Search for the cell housing the specified text and yield its [x, y] center coordinate. 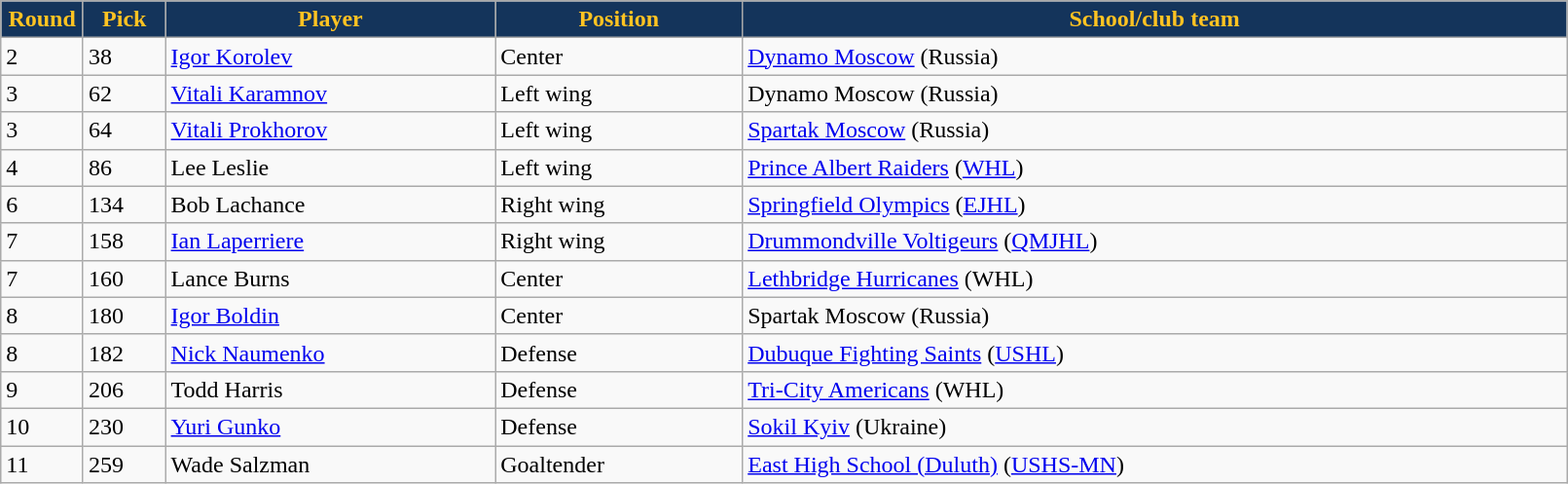
64 [125, 130]
134 [125, 205]
9 [43, 390]
Round [43, 19]
Pick [125, 19]
Sokil Kyiv (Ukraine) [1154, 427]
180 [125, 316]
Goaltender [619, 465]
Vitali Karamnov [331, 93]
Todd Harris [331, 390]
Bob Lachance [331, 205]
Nick Naumenko [331, 353]
Dubuque Fighting Saints (USHL) [1154, 353]
Lance Burns [331, 279]
Igor Korolev [331, 56]
Position [619, 19]
Tri-City Americans (WHL) [1154, 390]
158 [125, 242]
182 [125, 353]
Lee Leslie [331, 168]
4 [43, 168]
10 [43, 427]
Vitali Prokhorov [331, 130]
East High School (Duluth) (USHS-MN) [1154, 465]
230 [125, 427]
62 [125, 93]
Prince Albert Raiders (WHL) [1154, 168]
Wade Salzman [331, 465]
259 [125, 465]
2 [43, 56]
206 [125, 390]
Igor Boldin [331, 316]
Ian Laperriere [331, 242]
38 [125, 56]
86 [125, 168]
School/club team [1154, 19]
11 [43, 465]
Springfield Olympics (EJHL) [1154, 205]
Player [331, 19]
6 [43, 205]
160 [125, 279]
Lethbridge Hurricanes (WHL) [1154, 279]
Drummondville Voltigeurs (QMJHL) [1154, 242]
Yuri Gunko [331, 427]
